From the cell containing the given text, extract its center point as [X, Y] coordinate. 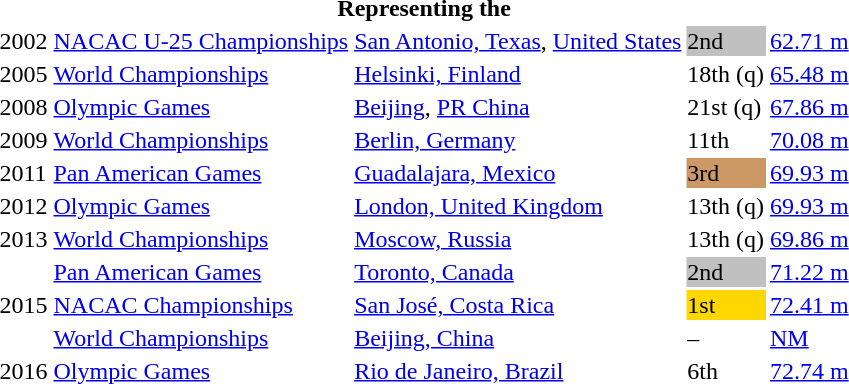
San Antonio, Texas, United States [518, 41]
1st [726, 305]
Moscow, Russia [518, 239]
NACAC Championships [201, 305]
11th [726, 140]
London, United Kingdom [518, 206]
Toronto, Canada [518, 272]
Beijing, PR China [518, 107]
Beijing, China [518, 338]
San José, Costa Rica [518, 305]
– [726, 338]
NACAC U-25 Championships [201, 41]
Helsinki, Finland [518, 74]
21st (q) [726, 107]
18th (q) [726, 74]
Guadalajara, Mexico [518, 173]
Berlin, Germany [518, 140]
3rd [726, 173]
